Search for the cell housing the specified text and yield its (x, y) center coordinate. 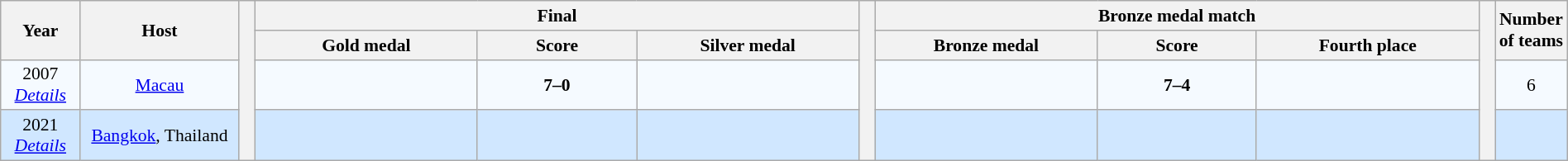
Bangkok, Thailand (160, 135)
2007Details (41, 84)
2021Details (41, 135)
Fourth place (1368, 45)
6 (1532, 84)
Host (160, 30)
Bronze medal match (1177, 16)
Macau (160, 84)
7–4 (1177, 84)
Bronze medal (986, 45)
Year (41, 30)
7–0 (557, 84)
Final (557, 16)
Number of teams (1532, 30)
Silver medal (748, 45)
Gold medal (366, 45)
